Find where the given text appears and provide that cell's center as (X, Y) coordinate. 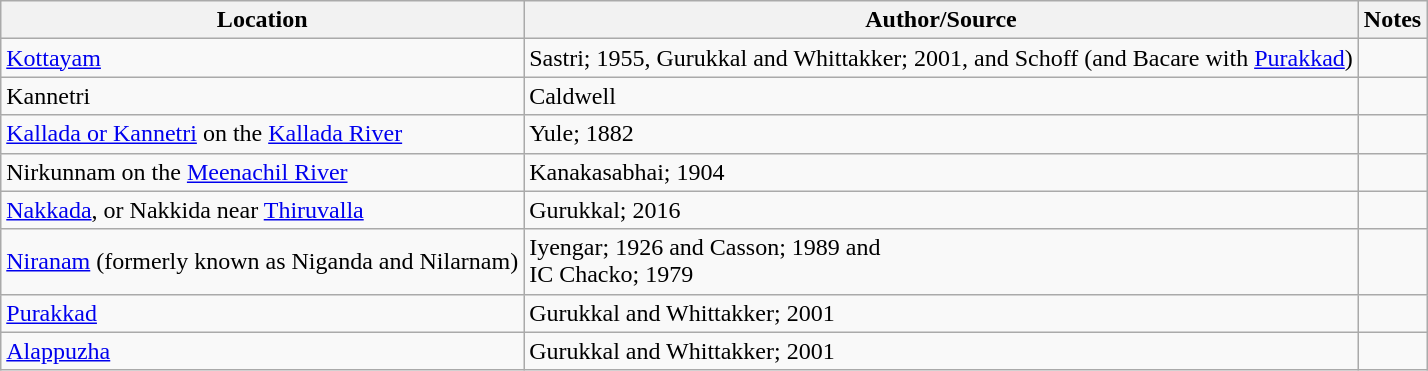
Caldwell (942, 96)
Kanakasabhai; 1904 (942, 172)
Nakkada, or Nakkida near Thiruvalla (262, 210)
Gurukkal; 2016 (942, 210)
Location (262, 20)
Notes (1392, 20)
Alappuzha (262, 351)
Author/Source (942, 20)
Kallada or Kannetri on the Kallada River (262, 134)
Iyengar; 1926 and Casson; 1989 andIC Chacko; 1979 (942, 262)
Yule; 1882 (942, 134)
Kottayam (262, 58)
Niranam (formerly known as Niganda and Nilarnam) (262, 262)
Sastri; 1955, Gurukkal and Whittakker; 2001, and Schoff (and Bacare with Purakkad) (942, 58)
Kannetri (262, 96)
Nirkunnam on the Meenachil River (262, 172)
Purakkad (262, 313)
